From the cell containing the given text, extract its center point as (X, Y) coordinate. 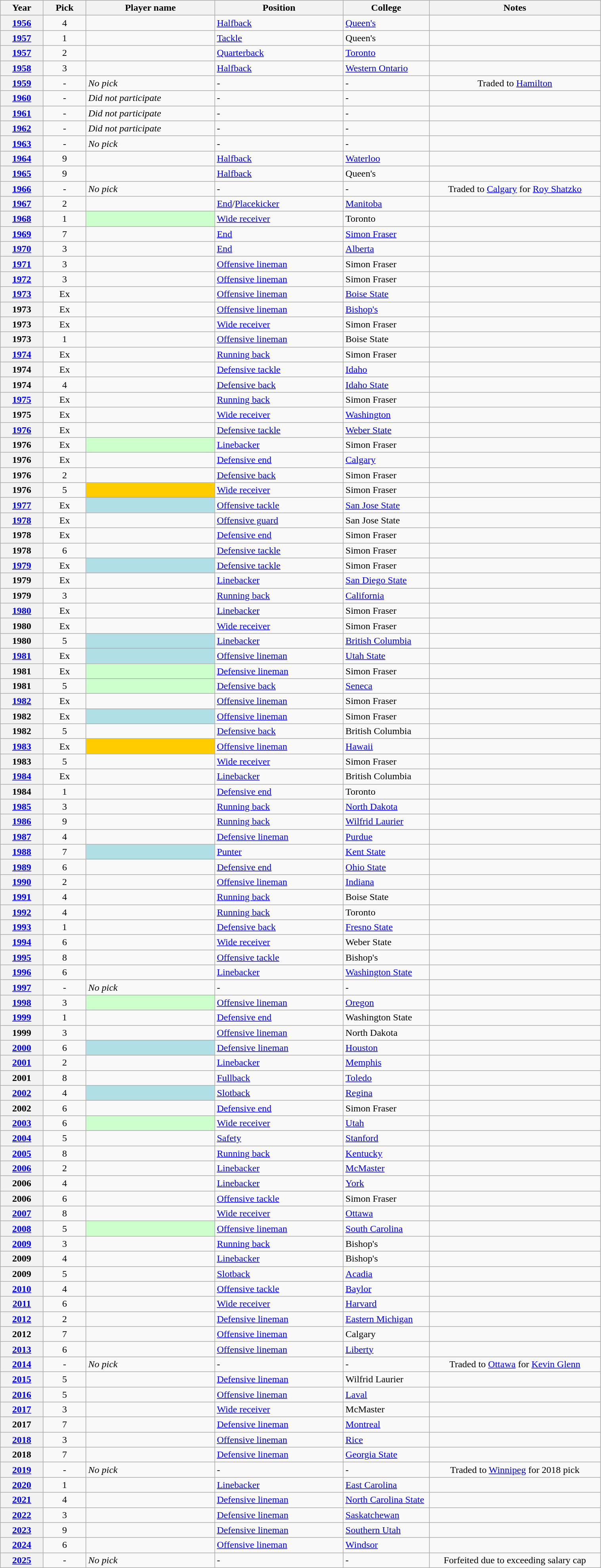
1996 (22, 972)
1965 (22, 173)
2007 (22, 1214)
Stanford (386, 1138)
Purdue (386, 837)
1970 (22, 249)
Houston (386, 1048)
2020 (22, 1485)
Indiana (386, 882)
1971 (22, 264)
1986 (22, 822)
1990 (22, 882)
Eastern Michigan (386, 1319)
1972 (22, 279)
East Carolina (386, 1485)
Regina (386, 1093)
Toledo (386, 1078)
Fullback (279, 1078)
2025 (22, 1560)
San Diego State (386, 580)
South Carolina (386, 1229)
Manitoba (386, 204)
2024 (22, 1545)
Memphis (386, 1063)
1967 (22, 204)
1962 (22, 128)
1994 (22, 942)
Player name (151, 8)
Kentucky (386, 1153)
Seneca (386, 686)
1993 (22, 927)
2005 (22, 1153)
Washington (386, 415)
Idaho (386, 369)
1995 (22, 957)
1992 (22, 912)
2004 (22, 1138)
1959 (22, 83)
1998 (22, 1003)
Forfeited due to exceeding salary cap (515, 1560)
Georgia State (386, 1455)
2008 (22, 1229)
1956 (22, 23)
California (386, 596)
York (386, 1184)
Idaho State (386, 384)
Punter (279, 852)
Southern Utah (386, 1530)
Position (279, 8)
Acadia (386, 1274)
1991 (22, 897)
Traded to Calgary for Roy Shatzko (515, 189)
College (386, 8)
2003 (22, 1123)
End/Placekicker (279, 204)
Pick (65, 8)
Western Ontario (386, 68)
1961 (22, 113)
2011 (22, 1304)
Liberty (386, 1349)
Windsor (386, 1545)
1977 (22, 505)
1997 (22, 988)
Traded to Ottawa for Kevin Glenn (515, 1364)
2021 (22, 1500)
Quarterback (279, 53)
2013 (22, 1349)
2015 (22, 1379)
Traded to Hamilton (515, 83)
Montreal (386, 1425)
Tackle (279, 38)
1964 (22, 158)
Saskatchewan (386, 1515)
Harvard (386, 1304)
1966 (22, 189)
Kent State (386, 852)
2019 (22, 1470)
Rice (386, 1440)
1985 (22, 807)
Utah State (386, 656)
Utah (386, 1123)
1968 (22, 219)
North Carolina State (386, 1500)
Ottawa (386, 1214)
Hawaii (386, 746)
Alberta (386, 249)
1969 (22, 234)
Year (22, 8)
2000 (22, 1048)
1963 (22, 143)
Ohio State (386, 867)
Baylor (386, 1289)
1989 (22, 867)
Laval (386, 1394)
Oregon (386, 1003)
2014 (22, 1364)
1960 (22, 98)
Fresno State (386, 927)
2022 (22, 1515)
1958 (22, 68)
Notes (515, 8)
2010 (22, 1289)
2016 (22, 1394)
Traded to Winnipeg for 2018 pick (515, 1470)
1988 (22, 852)
Waterloo (386, 158)
Safety (279, 1138)
2023 (22, 1530)
Offensive guard (279, 520)
1987 (22, 837)
